Identify which cell holds the provided text, then report its [x, y] central coordinate. 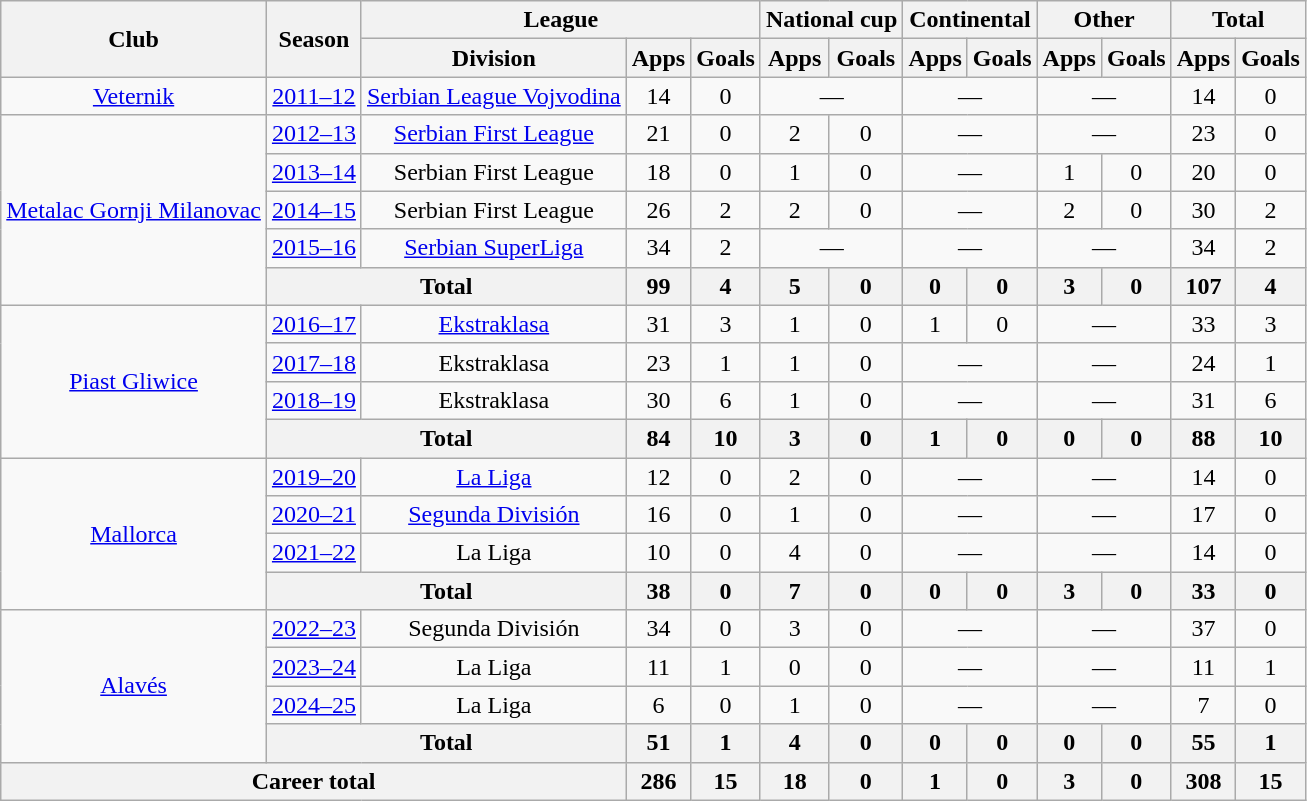
2017–18 [314, 362]
2019–20 [314, 477]
24 [1203, 362]
Career total [314, 781]
Veternik [134, 96]
Continental [970, 20]
51 [658, 743]
League [560, 20]
Metalac Gornji Milanovac [134, 210]
107 [1203, 286]
2021–22 [314, 553]
55 [1203, 743]
5 [794, 286]
2011–12 [314, 96]
2023–24 [314, 667]
88 [1203, 438]
Piast Gliwice [134, 381]
Alavés [134, 686]
17 [1203, 515]
2022–23 [314, 629]
2018–19 [314, 400]
Division [494, 58]
38 [658, 591]
2016–17 [314, 324]
Serbian League Vojvodina [494, 96]
Season [314, 39]
286 [658, 781]
2015–16 [314, 248]
2020–21 [314, 515]
26 [658, 210]
16 [658, 515]
99 [658, 286]
84 [658, 438]
21 [658, 134]
2013–14 [314, 172]
2024–25 [314, 705]
12 [658, 477]
Other [1104, 20]
37 [1203, 629]
2014–15 [314, 210]
Mallorca [134, 534]
Serbian SuperLiga [494, 248]
Club [134, 39]
308 [1203, 781]
2012–13 [314, 134]
20 [1203, 172]
National cup [831, 20]
